Determine the [x, y] coordinate at the center of the cell enclosing the given text.  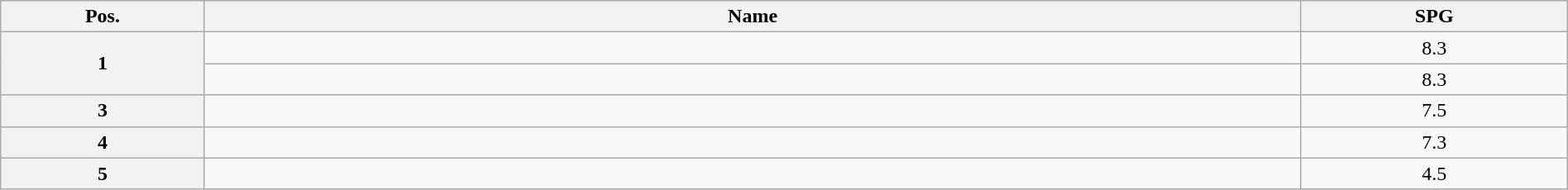
SPG [1434, 17]
5 [103, 173]
1 [103, 64]
Pos. [103, 17]
7.3 [1434, 142]
7.5 [1434, 111]
4 [103, 142]
3 [103, 111]
Name [753, 17]
4.5 [1434, 173]
